For the text-containing cell, return its midpoint in (X, Y) coordinate format. 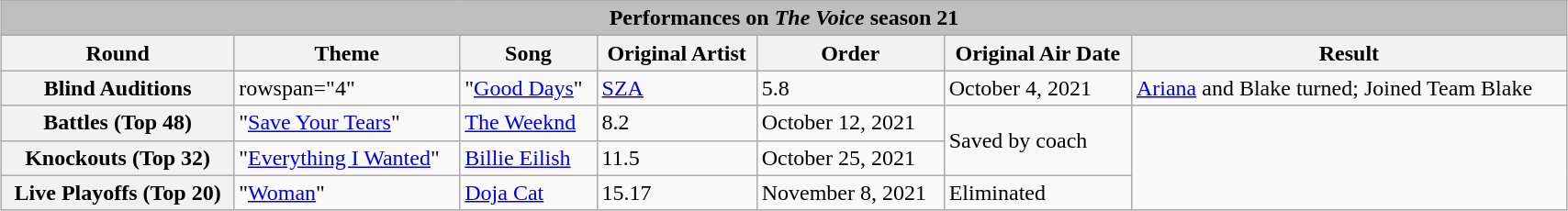
October 25, 2021 (850, 158)
Billie Eilish (529, 158)
"Good Days" (529, 88)
Ariana and Blake turned; Joined Team Blake (1349, 88)
Blind Auditions (118, 88)
November 8, 2021 (850, 193)
SZA (677, 88)
Original Artist (677, 53)
October 4, 2021 (1037, 88)
Live Playoffs (Top 20) (118, 193)
Song (529, 53)
Order (850, 53)
8.2 (677, 123)
Saved by coach (1037, 140)
Battles (Top 48) (118, 123)
11.5 (677, 158)
15.17 (677, 193)
5.8 (850, 88)
October 12, 2021 (850, 123)
Doja Cat (529, 193)
Performances on The Voice season 21 (784, 18)
"Everything I Wanted" (347, 158)
Result (1349, 53)
Theme (347, 53)
Original Air Date (1037, 53)
"Woman" (347, 193)
"Save Your Tears" (347, 123)
The Weeknd (529, 123)
Round (118, 53)
rowspan="4" (347, 88)
Knockouts (Top 32) (118, 158)
Eliminated (1037, 193)
